Find where the given text appears and provide that cell's center as (X, Y) coordinate. 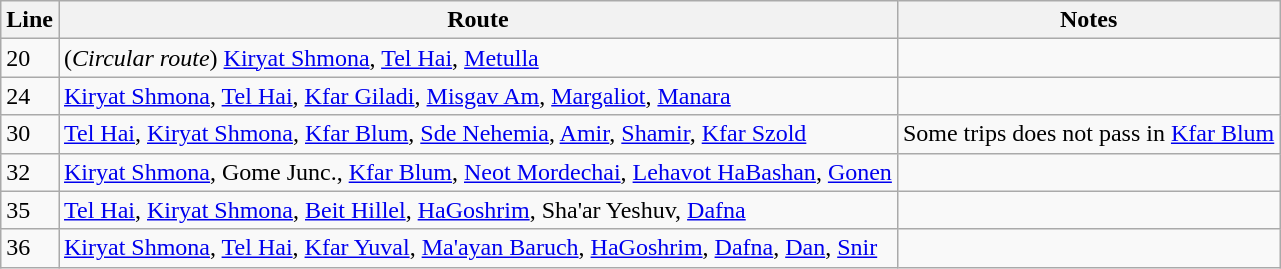
Some trips does not pass in Kfar Blum (1088, 134)
Kiryat Shmona, Tel Hai, Kfar Yuval, Ma'ayan Baruch, HaGoshrim, Dafna, Dan, Snir (478, 248)
Notes (1088, 20)
(Circular route) Kiryat Shmona, Tel Hai, Metulla (478, 58)
Kiryat Shmona, Gome Junc., Kfar Blum, Neot Mordechai, Lehavot HaBashan, Gonen (478, 172)
Tel Hai, Kiryat Shmona, Beit Hillel, HaGoshrim, Sha'ar Yeshuv, Dafna (478, 210)
Kiryat Shmona, Tel Hai, Kfar Giladi, Misgav Am, Margaliot, Manara (478, 96)
Tel Hai, Kiryat Shmona, Kfar Blum, Sde Nehemia, Amir, Shamir, Kfar Szold (478, 134)
36 (30, 248)
24 (30, 96)
Route (478, 20)
Line (30, 20)
35 (30, 210)
20 (30, 58)
32 (30, 172)
30 (30, 134)
